Identify which cell holds the provided text, then report its (X, Y) central coordinate. 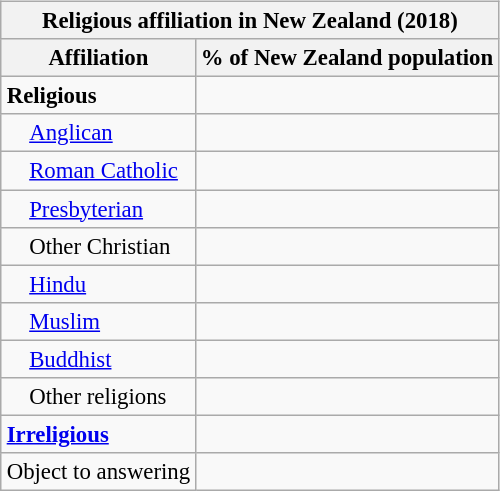
Presbyterian (98, 209)
Religious (98, 96)
Roman Catholic (98, 171)
Hindu (98, 284)
Religious affiliation in New Zealand (2018) (250, 21)
Muslim (98, 321)
Other religions (98, 396)
Anglican (98, 133)
Other Christian (98, 246)
Irreligious (98, 434)
Object to answering (98, 472)
% of New Zealand population (346, 58)
Affiliation (98, 58)
Buddhist (98, 359)
